Identify which cell holds the provided text, then report its (x, y) central coordinate. 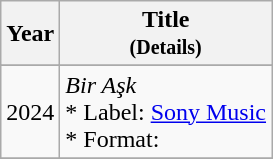
Title(Details) (166, 34)
Bir Aşk* Label: Sony Music* Format: (166, 112)
Year (30, 34)
2024 (30, 112)
